Identify which cell holds the provided text, then report its [x, y] central coordinate. 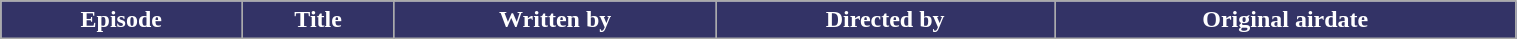
Episode [122, 20]
Written by [554, 20]
Title [318, 20]
Original airdate [1285, 20]
Directed by [886, 20]
